Extract the [X, Y] coordinate from the center of the cell holding the provided text.  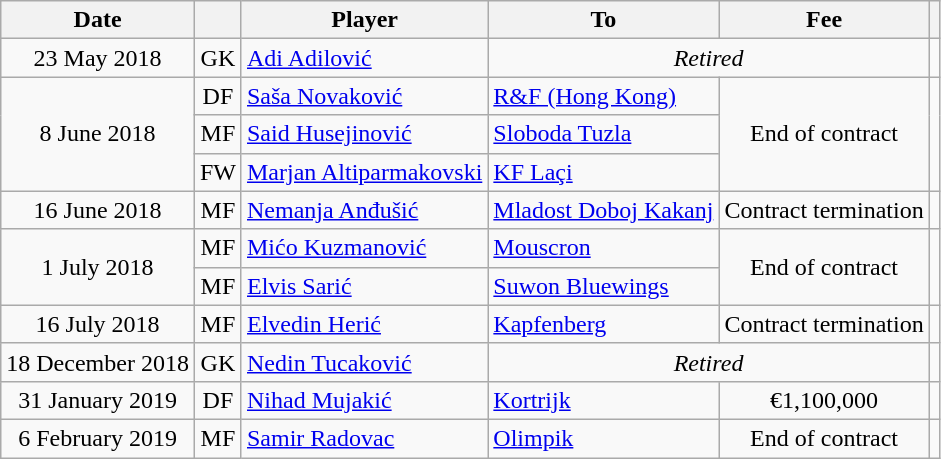
Elvedin Herić [364, 324]
18 December 2018 [98, 362]
Mladost Doboj Kakanj [604, 210]
6 February 2019 [98, 438]
Samir Radovac [364, 438]
Fee [824, 20]
Kapfenberg [604, 324]
Player [364, 20]
€1,100,000 [824, 400]
KF Laçi [604, 172]
16 July 2018 [98, 324]
Mouscron [604, 248]
Sloboda Tuzla [604, 134]
Olimpik [604, 438]
Marjan Altiparmakovski [364, 172]
16 June 2018 [98, 210]
Elvis Sarić [364, 286]
Said Husejinović [364, 134]
R&F (Hong Kong) [604, 96]
Nedin Tucaković [364, 362]
Nihad Mujakić [364, 400]
Adi Adilović [364, 58]
8 June 2018 [98, 134]
Nemanja Anđušić [364, 210]
Mićo Kuzmanović [364, 248]
Suwon Bluewings [604, 286]
23 May 2018 [98, 58]
Saša Novaković [364, 96]
1 July 2018 [98, 267]
Date [98, 20]
Kortrijk [604, 400]
31 January 2019 [98, 400]
FW [218, 172]
To [604, 20]
